Extract the [X, Y] coordinate from the center of the cell holding the provided text.  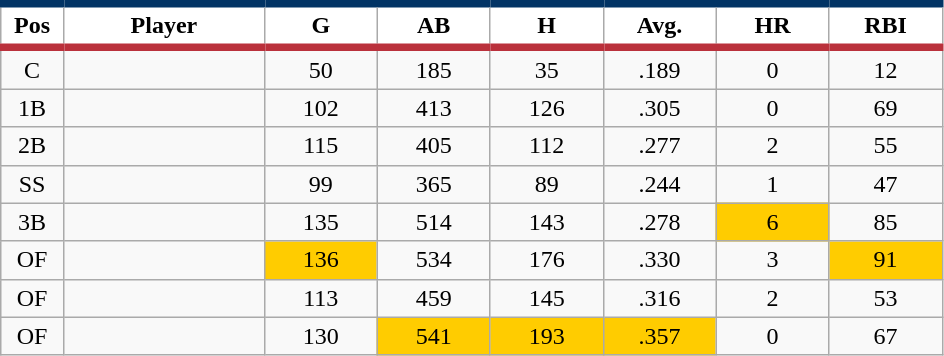
12 [886, 68]
.189 [660, 68]
514 [434, 222]
193 [546, 336]
3 [772, 260]
6 [772, 222]
136 [320, 260]
HR [772, 26]
67 [886, 336]
H [546, 26]
RBI [886, 26]
53 [886, 298]
126 [546, 108]
SS [32, 184]
.278 [660, 222]
176 [546, 260]
89 [546, 184]
69 [886, 108]
365 [434, 184]
112 [546, 146]
2B [32, 146]
115 [320, 146]
.305 [660, 108]
143 [546, 222]
35 [546, 68]
135 [320, 222]
AB [434, 26]
G [320, 26]
C [32, 68]
47 [886, 184]
102 [320, 108]
.244 [660, 184]
145 [546, 298]
91 [886, 260]
413 [434, 108]
405 [434, 146]
Player [164, 26]
.330 [660, 260]
1 [772, 184]
541 [434, 336]
.277 [660, 146]
459 [434, 298]
.357 [660, 336]
.316 [660, 298]
185 [434, 68]
534 [434, 260]
55 [886, 146]
113 [320, 298]
99 [320, 184]
3B [32, 222]
50 [320, 68]
85 [886, 222]
Avg. [660, 26]
Pos [32, 26]
130 [320, 336]
1B [32, 108]
